For the text-containing cell, return its midpoint in (x, y) coordinate format. 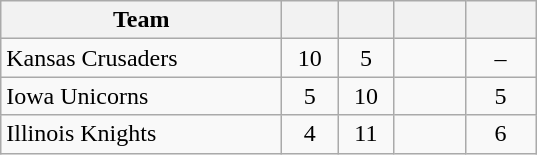
Illinois Knights (142, 134)
6 (500, 134)
11 (366, 134)
Iowa Unicorns (142, 96)
4 (310, 134)
Team (142, 20)
– (500, 58)
Kansas Crusaders (142, 58)
